Search for the cell housing the specified text and yield its [x, y] center coordinate. 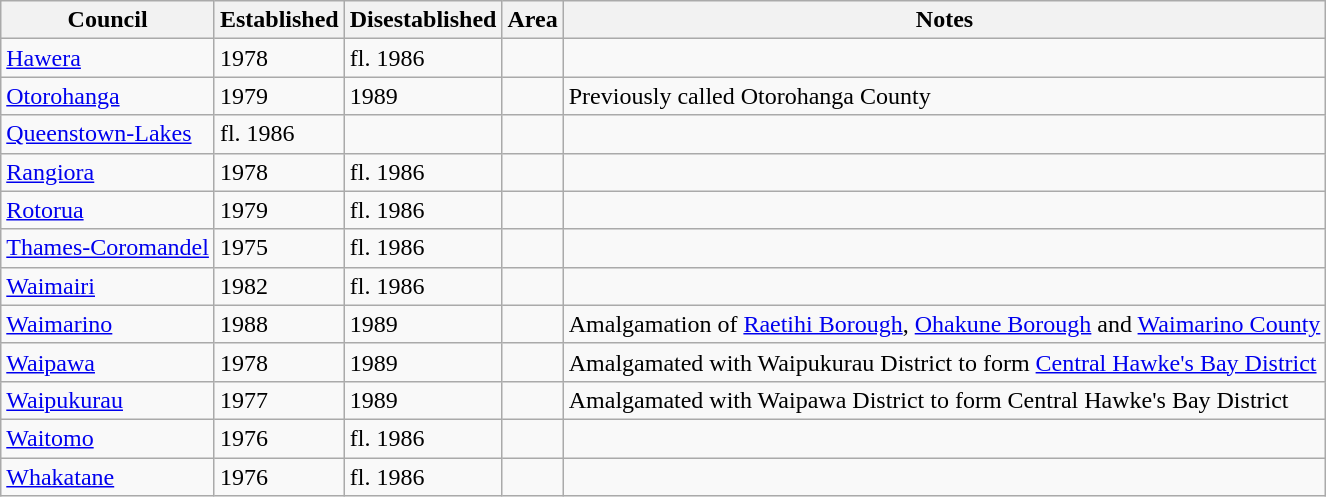
Amalgamation of Raetihi Borough, Ohakune Borough and Waimarino County [944, 324]
Hawera [108, 58]
Waitomo [108, 438]
Area [532, 20]
Amalgamated with Waipawa District to form Central Hawke's Bay District [944, 400]
Amalgamated with Waipukurau District to form Central Hawke's Bay District [944, 362]
Queenstown-Lakes [108, 134]
Previously called Otorohanga County [944, 96]
Disestablished [423, 20]
Waimairi [108, 286]
Otorohanga [108, 96]
Waipawa [108, 362]
Established [279, 20]
1982 [279, 286]
Waipukurau [108, 400]
Whakatane [108, 477]
Notes [944, 20]
Thames-Coromandel [108, 248]
1975 [279, 248]
Rangiora [108, 172]
Council [108, 20]
1977 [279, 400]
1988 [279, 324]
Waimarino [108, 324]
Rotorua [108, 210]
